Return the [X, Y] coordinate for the center point of the cell that contains the specified text.  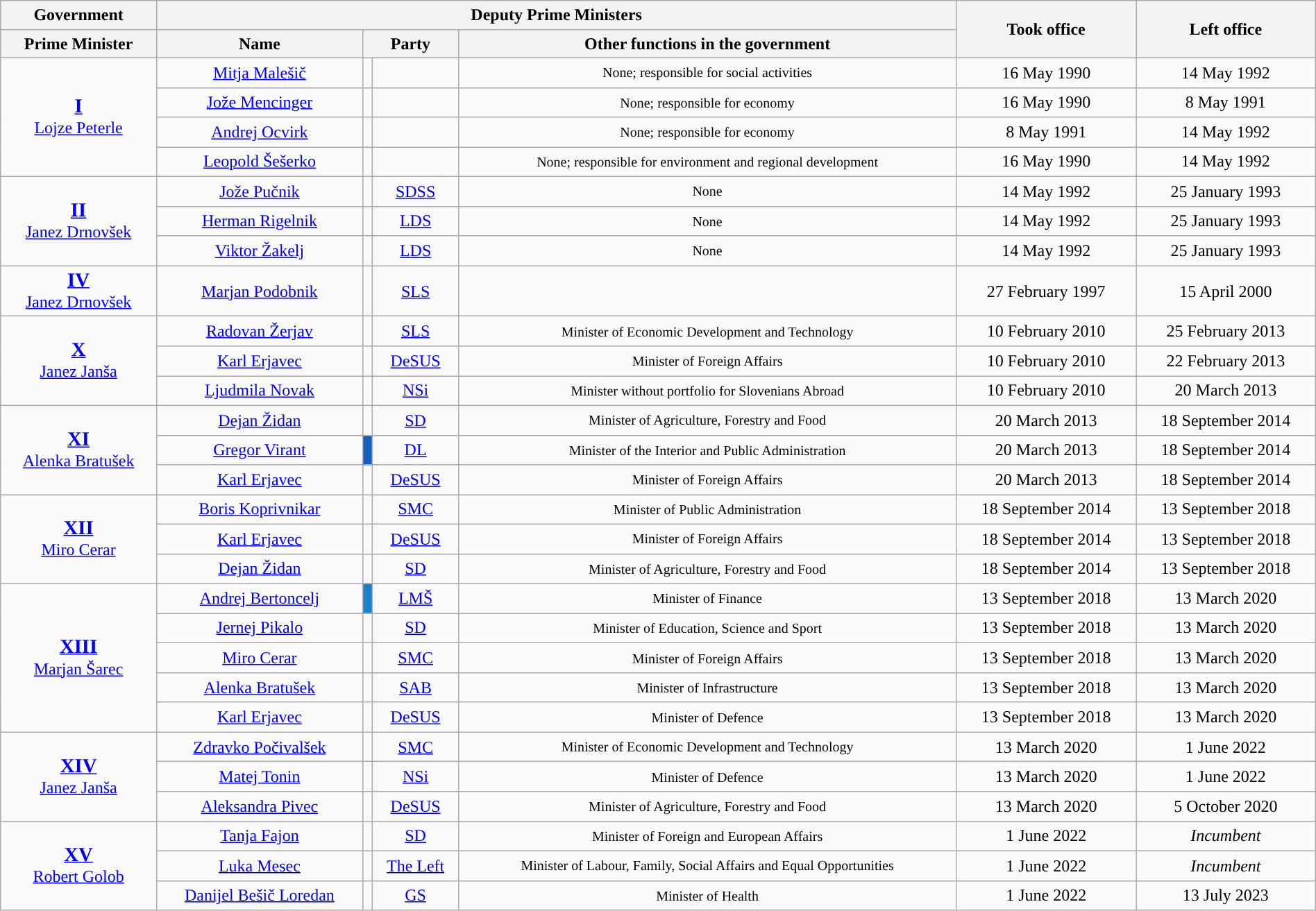
Leopold Šešerko [260, 162]
IVJanez Drnovšek [79, 291]
Government [79, 15]
Zdravko Počivalšek [260, 747]
The Left [415, 866]
Name [260, 43]
Danijel Bešič Loredan [260, 895]
XIAlenka Bratušek [79, 450]
Miro Cerar [260, 658]
IIJanez Drnovšek [79, 221]
Other functions in the government [707, 43]
Minister of Labour, Family, Social Affairs and Equal Opportunities [707, 866]
25 February 2013 [1226, 332]
Prime Minister [79, 43]
DL [415, 450]
None; responsible for social activities [707, 72]
Took office [1047, 29]
Jernej Pikalo [260, 629]
Left office [1226, 29]
Mitja Malešič [260, 72]
Ljudmila Novak [260, 391]
Party [410, 43]
Tanja Fajon [260, 837]
Matej Tonin [260, 777]
XIIMiro Cerar [79, 539]
GS [415, 895]
Minister of Foreign and European Affairs [707, 837]
XIVJanez Janša [79, 776]
Gregor Virant [260, 450]
SAB [415, 688]
XVRobert Golob [79, 866]
Andrej Ocvirk [260, 132]
Jože Mencinger [260, 103]
Minister of the Interior and Public Administration [707, 450]
Minister without portfolio for Slovenians Abroad [707, 391]
XJanez Janša [79, 361]
Marjan Podobnik [260, 291]
Minister of Public Administration [707, 509]
Aleksandra Pivec [260, 806]
Boris Koprivnikar [260, 509]
5 October 2020 [1226, 806]
ILojze Peterle [79, 117]
Minister of Infrastructure [707, 688]
Minister of Finance [707, 598]
SDSS [415, 191]
15 April 2000 [1226, 291]
LMŠ [415, 598]
27 February 1997 [1047, 291]
Minister of Education, Science and Sport [707, 629]
Alenka Bratušek [260, 688]
XIIIMarjan Šarec [79, 658]
13 July 2023 [1226, 895]
Viktor Žakelj [260, 251]
22 February 2013 [1226, 361]
Minister of Health [707, 895]
Andrej Bertoncelj [260, 598]
Herman Rigelnik [260, 221]
Deputy Prime Ministers [556, 15]
Jože Pučnik [260, 191]
None; responsible for environment and regional development [707, 162]
Luka Mesec [260, 866]
Radovan Žerjav [260, 332]
